Return the (x, y) coordinate for the center point of the cell that contains the specified text.  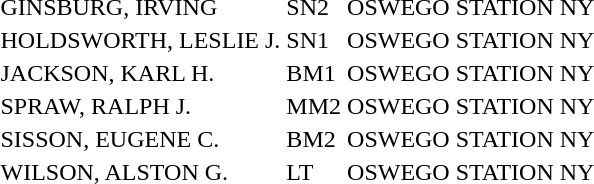
MM2 (314, 106)
SN1 (314, 40)
BM1 (314, 73)
BM2 (314, 139)
